Identify which cell holds the provided text, then report its [x, y] central coordinate. 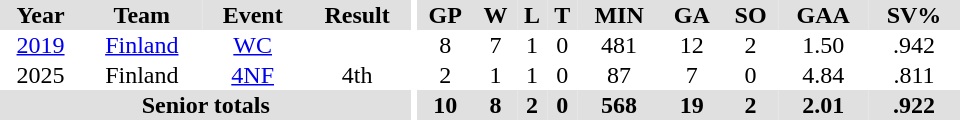
MIN [618, 15]
.922 [914, 105]
SO [751, 15]
2.01 [823, 105]
Event [253, 15]
4th [358, 75]
SV% [914, 15]
GAA [823, 15]
Team [142, 15]
568 [618, 105]
2019 [40, 45]
GA [692, 15]
W [496, 15]
.811 [914, 75]
Year [40, 15]
T [562, 15]
2025 [40, 75]
19 [692, 105]
4.84 [823, 75]
10 [445, 105]
L [532, 15]
12 [692, 45]
Senior totals [206, 105]
481 [618, 45]
GP [445, 15]
87 [618, 75]
.942 [914, 45]
1.50 [823, 45]
Result [358, 15]
4NF [253, 75]
WC [253, 45]
